Detect which cell encompasses the target text, then output its (x, y) center coordinate. 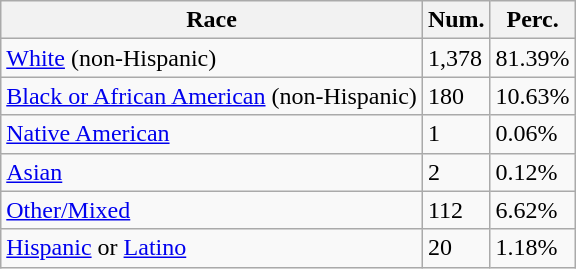
0.12% (532, 172)
Other/Mixed (212, 210)
Perc. (532, 20)
Native American (212, 134)
10.63% (532, 96)
180 (456, 96)
Asian (212, 172)
Black or African American (non-Hispanic) (212, 96)
1,378 (456, 58)
Race (212, 20)
Num. (456, 20)
1 (456, 134)
Hispanic or Latino (212, 248)
20 (456, 248)
2 (456, 172)
6.62% (532, 210)
White (non-Hispanic) (212, 58)
0.06% (532, 134)
81.39% (532, 58)
112 (456, 210)
1.18% (532, 248)
